Capture the cell that displays the provided text and extract its [x, y] central coordinate. 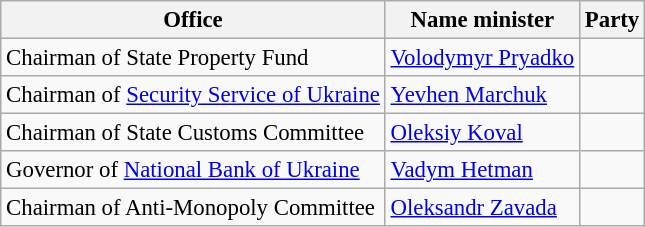
Chairman of State Property Fund [193, 58]
Oleksandr Zavada [482, 208]
Chairman of State Customs Committee [193, 133]
Oleksiy Koval [482, 133]
Chairman of Security Service of Ukraine [193, 95]
Yevhen Marchuk [482, 95]
Office [193, 20]
Vadym Hetman [482, 170]
Governor of National Bank of Ukraine [193, 170]
Chairman of Anti-Monopoly Committee [193, 208]
Name minister [482, 20]
Party [612, 20]
Volodymyr Pryadko [482, 58]
